Return the (x, y) coordinate for the center point of the cell that contains the specified text.  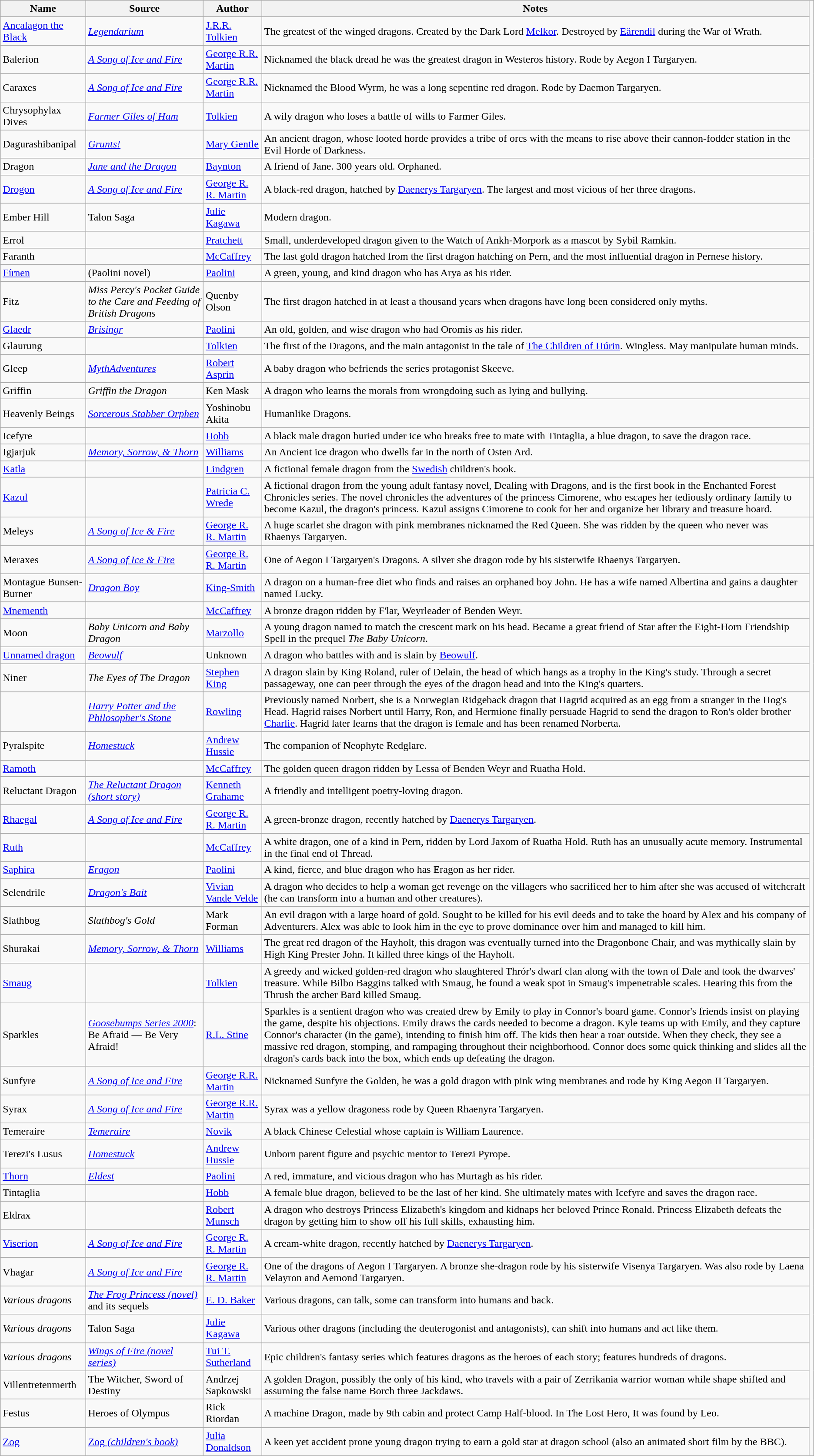
The greatest of the winged dragons. Created by the Dark Lord Melkor. Destroyed by Eärendil during the War of Wrath. (535, 31)
Katla (43, 469)
Stephen King (232, 678)
Dragon (43, 167)
Harry Potter and the Philosopher's Stone (144, 712)
Saphira (43, 870)
Ken Mask (232, 391)
Ancalagon the Black (43, 31)
One of Aegon I Targaryen's Dragons. A silver she dragon rode by his sisterwife Rhaenys Targaryen. (535, 559)
An old, golden, and wise dragon who had Oromis as his rider. (535, 330)
Heavenly Beings (43, 413)
The first of the Dragons, and the main antagonist in the tale of The Children of Húrin. Wingless. May manipulate human minds. (535, 346)
Shurakai (43, 949)
A black male dragon buried under ice who breaks free to mate with Tintaglia, a blue dragon, to save the dragon race. (535, 436)
Jane and the Dragon (144, 167)
Drogon (43, 189)
Vhagar (43, 1272)
Pratchett (232, 240)
Gleep (43, 369)
A fictional female dragon from the Swedish children's book. (535, 469)
Dragon Boy (144, 588)
Villentretenmerth (43, 1385)
Meleys (43, 531)
Unknown (232, 655)
Igjarjuk (43, 452)
Tui T. Sutherland (232, 1357)
Faranth (43, 256)
A huge scarlet she dragon with pink membranes nicknamed the Red Queen. She was ridden by the queen who never was Rhaenys Targaryen. (535, 531)
Mnementh (43, 610)
Thorn (43, 1176)
Unborn parent figure and psychic mentor to Terezi Pyrope. (535, 1153)
E. D. Baker (232, 1300)
Montague Bunsen-Burner (43, 588)
Eldest (144, 1176)
A machine Dragon, made by 9th cabin and protect Camp Half-blood. In The Lost Hero, It was found by Leo. (535, 1413)
Yoshinobu Akita (232, 413)
Lindgren (232, 469)
A female blue dragon, believed to be the last of her kind. She ultimately mates with Icefyre and saves the dragon race. (535, 1193)
A green-bronze dragon, recently hatched by Daenerys Targaryen. (535, 819)
A bronze dragon ridden by F'lar, Weyrleader of Benden Weyr. (535, 610)
Kenneth Grahame (232, 791)
Balerion (43, 59)
Sorcerous Stabber Orphen (144, 413)
Terezi's Lusus (43, 1153)
Fírnen (43, 273)
The companion of Neophyte Redglare. (535, 746)
A friend of Jane. 300 years old. Orphaned. (535, 167)
Nicknamed Sunfyre the Golden, he was a gold dragon with pink wing membranes and rode by King Aegon II Targaryen. (535, 1080)
Patricia C. Wrede (232, 497)
Name (43, 9)
J.R.R. Tolkien (232, 31)
Miss Percy's Pocket Guide to the Care and Feeding of British Dragons (144, 301)
A green, young, and kind dragon who has Arya as his rider. (535, 273)
Rick Riordan (232, 1413)
Baynton (232, 167)
Legendarium (144, 31)
Robert Asprin (232, 369)
The Eyes of The Dragon (144, 678)
Reluctant Dragon (43, 791)
Marzollo (232, 632)
Pyralspite (43, 746)
Dagurashibanipal (43, 144)
Robert Munsch (232, 1215)
Brisingr (144, 330)
A baby dragon who befriends the series protagonist Skeeve. (535, 369)
Kazul (43, 497)
Syrax was a yellow dragoness rode by Queen Rhaenyra Targaryen. (535, 1109)
The Reluctant Dragon (short story) (144, 791)
Heroes of Olympus (144, 1413)
Meraxes (43, 559)
An Ancient ice dragon who dwells far in the north of Osten Ard. (535, 452)
Chrysophylax Dives (43, 116)
The Witcher, Sword of Destiny (144, 1385)
Various other dragons (including the deuterogonist and antagonists), can shift into humans and act like them. (535, 1328)
Viserion (43, 1244)
A wily dragon who loses a battle of wills to Farmer Giles. (535, 116)
A black-red dragon, hatched by Daenerys Targaryen. The largest and most vicious of her three dragons. (535, 189)
Rowling (232, 712)
Quenby Olson (232, 301)
A dragon who battles with and is slain by Beowulf. (535, 655)
Icefyre (43, 436)
Sparkles (43, 1035)
A red, immature, and vicious dragon who has Murtagh as his rider. (535, 1176)
Glaedr (43, 330)
Selendrile (43, 892)
Zog (43, 1441)
Griffin the Dragon (144, 391)
Glaurung (43, 346)
A black Chinese Celestial whose captain is William Laurence. (535, 1131)
The first dragon hatched in at least a thousand years when dragons have long been considered only myths. (535, 301)
Novik (232, 1131)
Syrax (43, 1109)
Tintaglia (43, 1193)
Andrzej Sapkowski (232, 1385)
R.L. Stine (232, 1035)
The Frog Princess (novel) and its sequels (144, 1300)
A dragon who learns the morals from wrongdoing such as lying and bullying. (535, 391)
A dragon on a human-free diet who finds and raises an orphaned boy John. He has a wife named Albertina and gains a daughter named Lucky. (535, 588)
A keen yet accident prone young dragon trying to earn a gold star at dragon school (also an animated short film by the BBC). (535, 1441)
Farmer Giles of Ham (144, 116)
Humanlike Dragons. (535, 413)
Eragon (144, 870)
Julia Donaldson (232, 1441)
Smaug (43, 983)
Baby Unicorn and Baby Dragon (144, 632)
Modern dragon. (535, 217)
Ruth (43, 847)
Mark Forman (232, 920)
The last gold dragon hatched from the first dragon hatching on Pern, and the most influential dragon in Pernese history. (535, 256)
Notes (535, 9)
Niner (43, 678)
Festus (43, 1413)
Sunfyre (43, 1080)
The golden queen dragon ridden by Lessa of Benden Weyr and Ruatha Hold. (535, 768)
King-Smith (232, 588)
Nicknamed the Blood Wyrm, he was a long sepentine red dragon. Rode by Daemon Targaryen. (535, 88)
Rhaegal (43, 819)
Source (144, 9)
A kind, fierce, and blue dragon who has Eragon as her rider. (535, 870)
Beowulf (144, 655)
Nicknamed the black dread he was the greatest dragon in Westeros history. Rode by Aegon I Targaryen. (535, 59)
Slathbog (43, 920)
A friendly and intelligent poetry-loving dragon. (535, 791)
Unnamed dragon (43, 655)
Author (232, 9)
Ember Hill (43, 217)
Fitz (43, 301)
Vivian Vande Velde (232, 892)
Epic children's fantasy series which features dragons as the heroes of each story; features hundreds of dragons. (535, 1357)
Various dragons, can talk, some can transform into humans and back. (535, 1300)
Griffin (43, 391)
Eldrax (43, 1215)
Slathbog's Gold (144, 920)
Ramoth (43, 768)
Small, underdeveloped dragon given to the Watch of Ankh-Morpork as a mascot by Sybil Ramkin. (535, 240)
Caraxes (43, 88)
A cream-white dragon, recently hatched by Daenerys Targaryen. (535, 1244)
Wings of Fire (novel series) (144, 1357)
(Paolini novel) (144, 273)
Zog (children's book) (144, 1441)
Dragon's Bait (144, 892)
Mary Gentle (232, 144)
Grunts! (144, 144)
Errol (43, 240)
Goosebumps Series 2000: Be Afraid — Be Very Afraid! (144, 1035)
Moon (43, 632)
MythAdventures (144, 369)
